From the cell containing the given text, extract its center point as (X, Y) coordinate. 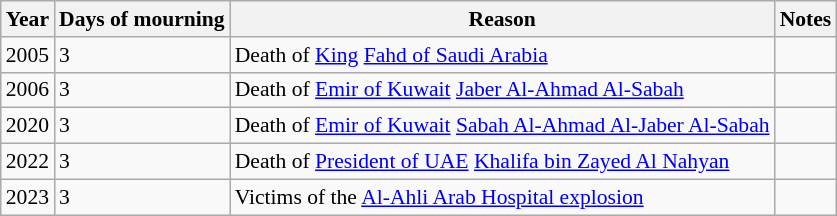
2005 (28, 55)
2023 (28, 197)
Death of Emir of Kuwait Jaber Al-Ahmad Al-Sabah (502, 90)
2022 (28, 162)
Death of Emir of Kuwait Sabah Al-Ahmad Al-Jaber Al-Sabah (502, 126)
Death of President of UAE Khalifa bin Zayed Al Nahyan (502, 162)
Year (28, 19)
Days of mourning (142, 19)
Reason (502, 19)
2020 (28, 126)
Victims of the Al-Ahli Arab Hospital explosion (502, 197)
Death of King Fahd of Saudi Arabia (502, 55)
2006 (28, 90)
Notes (806, 19)
